For the text-containing cell, return its midpoint in (x, y) coordinate format. 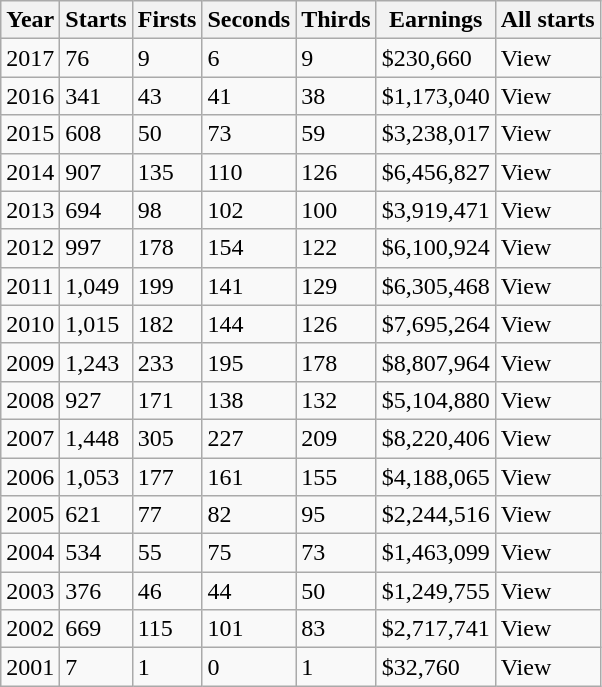
2014 (30, 172)
132 (336, 400)
$7,695,264 (436, 324)
2003 (30, 591)
2008 (30, 400)
2001 (30, 667)
138 (249, 400)
608 (96, 134)
2015 (30, 134)
2013 (30, 210)
144 (249, 324)
2009 (30, 362)
209 (336, 438)
341 (96, 96)
7 (96, 667)
6 (249, 58)
927 (96, 400)
Thirds (336, 20)
155 (336, 477)
110 (249, 172)
534 (96, 553)
59 (336, 134)
$6,456,827 (436, 172)
129 (336, 286)
997 (96, 248)
46 (167, 591)
161 (249, 477)
43 (167, 96)
182 (167, 324)
Firsts (167, 20)
1,448 (96, 438)
0 (249, 667)
227 (249, 438)
All starts (548, 20)
$8,807,964 (436, 362)
907 (96, 172)
$6,100,924 (436, 248)
101 (249, 629)
$2,717,741 (436, 629)
154 (249, 248)
$1,173,040 (436, 96)
$2,244,516 (436, 515)
77 (167, 515)
Year (30, 20)
1,053 (96, 477)
$5,104,880 (436, 400)
2006 (30, 477)
$230,660 (436, 58)
141 (249, 286)
$3,919,471 (436, 210)
1,015 (96, 324)
$1,463,099 (436, 553)
1,243 (96, 362)
2012 (30, 248)
2004 (30, 553)
122 (336, 248)
$3,238,017 (436, 134)
95 (336, 515)
115 (167, 629)
55 (167, 553)
195 (249, 362)
Earnings (436, 20)
100 (336, 210)
$32,760 (436, 667)
376 (96, 591)
$1,249,755 (436, 591)
2016 (30, 96)
2005 (30, 515)
2017 (30, 58)
$4,188,065 (436, 477)
1,049 (96, 286)
38 (336, 96)
76 (96, 58)
2011 (30, 286)
$6,305,468 (436, 286)
177 (167, 477)
Seconds (249, 20)
44 (249, 591)
$8,220,406 (436, 438)
305 (167, 438)
233 (167, 362)
669 (96, 629)
75 (249, 553)
171 (167, 400)
102 (249, 210)
621 (96, 515)
98 (167, 210)
83 (336, 629)
41 (249, 96)
135 (167, 172)
2002 (30, 629)
82 (249, 515)
199 (167, 286)
2010 (30, 324)
2007 (30, 438)
694 (96, 210)
Starts (96, 20)
